Identify which cell holds the provided text, then report its (X, Y) central coordinate. 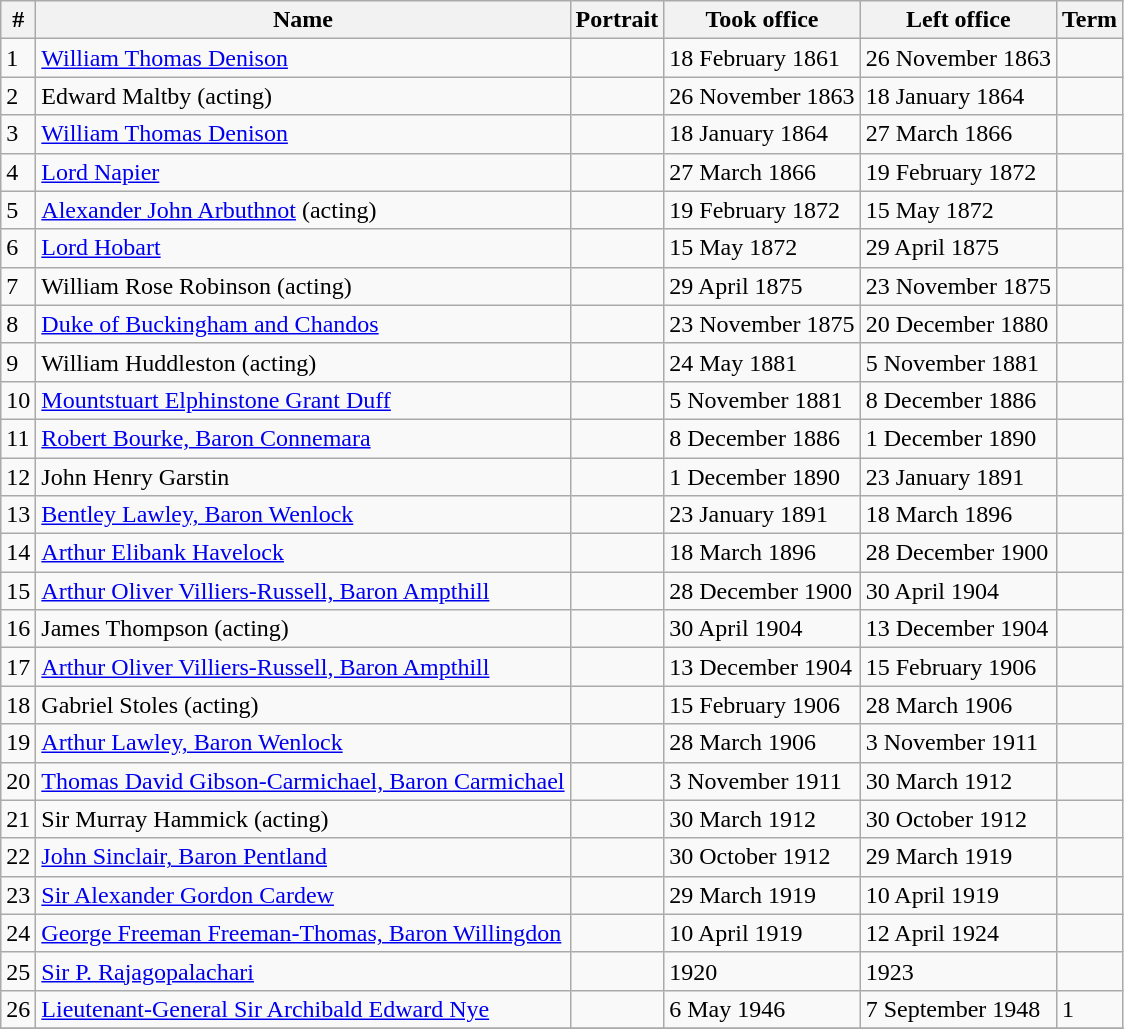
Took office (762, 20)
George Freeman Freeman-Thomas, Baron Willingdon (303, 933)
Lieutenant-General Sir Archibald Edward Nye (303, 1009)
18 (18, 705)
4 (18, 172)
Arthur Lawley, Baron Wenlock (303, 743)
William Rose Robinson (acting) (303, 286)
Sir Murray Hammick (acting) (303, 819)
21 (18, 819)
Arthur Elibank Havelock (303, 553)
Term (1089, 20)
17 (18, 667)
11 (18, 438)
3 (18, 134)
24 (18, 933)
1923 (958, 971)
Sir Alexander Gordon Cardew (303, 895)
1920 (762, 971)
19 (18, 743)
Thomas David Gibson-Carmichael, Baron Carmichael (303, 781)
Edward Maltby (acting) (303, 96)
16 (18, 629)
26 (18, 1009)
William Huddleston (acting) (303, 362)
James Thompson (acting) (303, 629)
2 (18, 96)
15 (18, 591)
10 (18, 400)
5 (18, 210)
# (18, 20)
18 February 1861 (762, 58)
8 (18, 324)
14 (18, 553)
Robert Bourke, Baron Connemara (303, 438)
7 September 1948 (958, 1009)
20 December 1880 (958, 324)
Bentley Lawley, Baron Wenlock (303, 515)
20 (18, 781)
Left office (958, 20)
6 (18, 248)
7 (18, 286)
Gabriel Stoles (acting) (303, 705)
Lord Hobart (303, 248)
Portrait (617, 20)
Name (303, 20)
Alexander John Arbuthnot (acting) (303, 210)
23 (18, 895)
Duke of Buckingham and Chandos (303, 324)
24 May 1881 (762, 362)
Lord Napier (303, 172)
Mountstuart Elphinstone Grant Duff (303, 400)
12 (18, 477)
13 (18, 515)
6 May 1946 (762, 1009)
9 (18, 362)
12 April 1924 (958, 933)
John Sinclair, Baron Pentland (303, 857)
Sir P. Rajagopalachari (303, 971)
John Henry Garstin (303, 477)
22 (18, 857)
25 (18, 971)
